Extract the [X, Y] coordinate from the center of the cell holding the provided text.  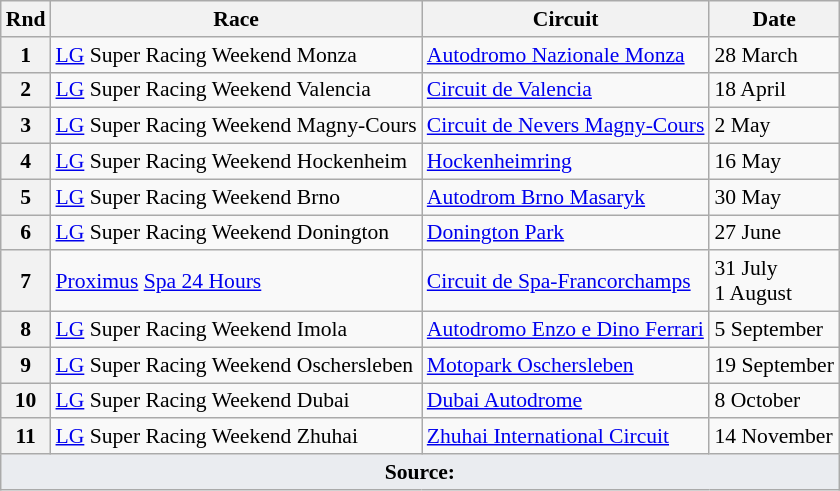
14 November [774, 437]
Circuit [566, 19]
6 [26, 233]
8 [26, 330]
28 March [774, 55]
5 [26, 197]
31 July1 August [774, 282]
5 September [774, 330]
9 [26, 365]
Date [774, 19]
30 May [774, 197]
Donington Park [566, 233]
LG Super Racing Weekend Zhuhai [236, 437]
LG Super Racing Weekend Donington [236, 233]
Proximus Spa 24 Hours [236, 282]
Autodrom Brno Masaryk [566, 197]
LG Super Racing Weekend Valencia [236, 90]
27 June [774, 233]
2 [26, 90]
10 [26, 401]
Zhuhai International Circuit [566, 437]
Autodromo Nazionale Monza [566, 55]
Circuit de Spa-Francorchamps [566, 282]
LG Super Racing Weekend Monza [236, 55]
LG Super Racing Weekend Hockenheim [236, 162]
18 April [774, 90]
Race [236, 19]
Rnd [26, 19]
LG Super Racing Weekend Oschersleben [236, 365]
19 September [774, 365]
Dubai Autodrome [566, 401]
3 [26, 126]
Autodromo Enzo e Dino Ferrari [566, 330]
Circuit de Valencia [566, 90]
1 [26, 55]
Circuit de Nevers Magny-Cours [566, 126]
Source: [420, 472]
16 May [774, 162]
2 May [774, 126]
LG Super Racing Weekend Dubai [236, 401]
Motopark Oschersleben [566, 365]
Hockenheimring [566, 162]
4 [26, 162]
7 [26, 282]
LG Super Racing Weekend Magny-Cours [236, 126]
11 [26, 437]
LG Super Racing Weekend Imola [236, 330]
LG Super Racing Weekend Brno [236, 197]
8 October [774, 401]
